Find where the given text appears and provide that cell's center as (X, Y) coordinate. 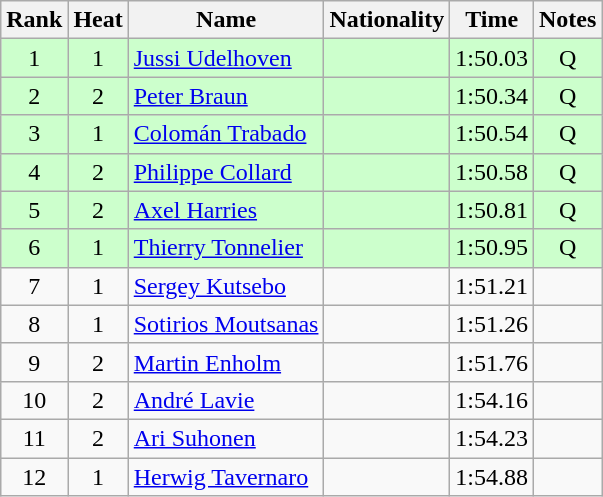
12 (34, 477)
6 (34, 248)
1:51.21 (492, 286)
5 (34, 210)
Peter Braun (226, 96)
1:51.26 (492, 324)
André Lavie (226, 400)
1:50.03 (492, 58)
Sotirios Moutsanas (226, 324)
Herwig Tavernaro (226, 477)
Nationality (387, 20)
Colomán Trabado (226, 134)
10 (34, 400)
Name (226, 20)
1:51.76 (492, 362)
1:54.88 (492, 477)
Thierry Tonnelier (226, 248)
1:50.95 (492, 248)
1:50.54 (492, 134)
Notes (567, 20)
9 (34, 362)
Ari Suhonen (226, 438)
11 (34, 438)
7 (34, 286)
Axel Harries (226, 210)
Sergey Kutsebo (226, 286)
8 (34, 324)
Jussi Udelhoven (226, 58)
Philippe Collard (226, 172)
1:50.34 (492, 96)
Heat (98, 20)
1:50.81 (492, 210)
3 (34, 134)
Time (492, 20)
Martin Enholm (226, 362)
1:54.16 (492, 400)
Rank (34, 20)
1:54.23 (492, 438)
1:50.58 (492, 172)
4 (34, 172)
